Pinpoint the cell where the given text exists, returning its (x, y) midpoint coordinate. 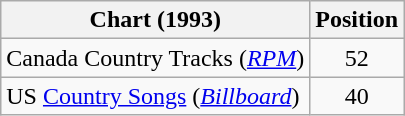
Position (357, 20)
52 (357, 58)
Canada Country Tracks (RPM) (156, 58)
40 (357, 96)
Chart (1993) (156, 20)
US Country Songs (Billboard) (156, 96)
